Scan for the cell matching the given text and deliver its [x, y] coordinate at center. 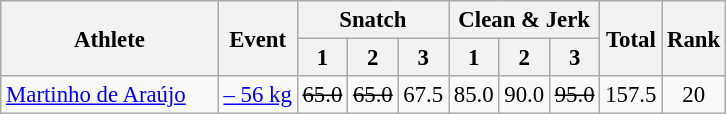
85.0 [473, 95]
90.0 [524, 95]
Event [258, 38]
Total [631, 38]
95.0 [574, 95]
67.5 [423, 95]
Rank [694, 38]
20 [694, 95]
Martinho de Araújo [110, 95]
Clean & Jerk [524, 20]
– 56 kg [258, 95]
Athlete [110, 38]
Snatch [372, 20]
157.5 [631, 95]
